Return the (X, Y) coordinate for the center point of the cell that contains the specified text.  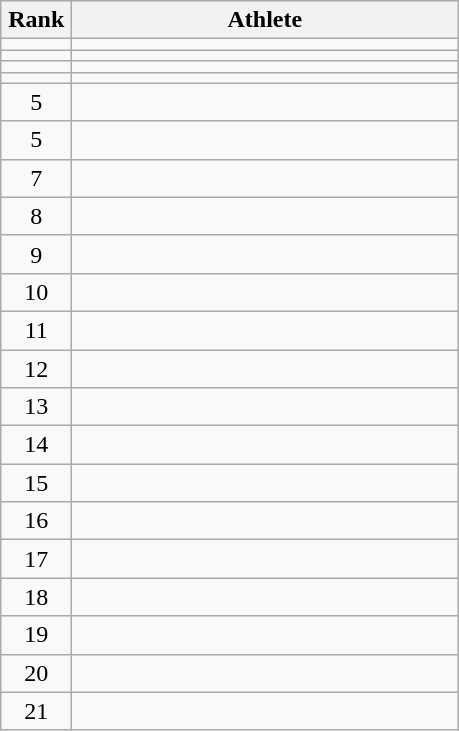
16 (36, 521)
17 (36, 559)
9 (36, 254)
20 (36, 673)
8 (36, 216)
21 (36, 711)
13 (36, 407)
Athlete (265, 20)
15 (36, 483)
10 (36, 292)
11 (36, 330)
Rank (36, 20)
19 (36, 635)
14 (36, 445)
18 (36, 597)
7 (36, 178)
12 (36, 369)
